From the cell containing the given text, extract its center point as [x, y] coordinate. 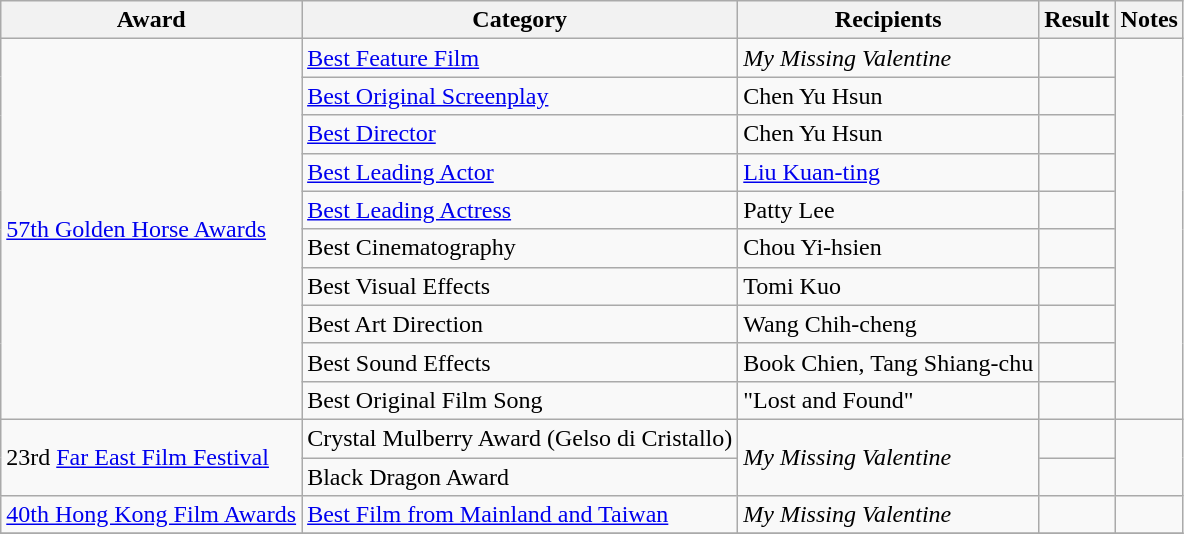
Black Dragon Award [520, 477]
Best Feature Film [520, 58]
Best Leading Actress [520, 210]
Best Sound Effects [520, 362]
Tomi Kuo [888, 286]
Best Leading Actor [520, 172]
Best Art Direction [520, 324]
Award [152, 20]
Wang Chih-cheng [888, 324]
Result [1077, 20]
Liu Kuan-ting [888, 172]
Recipients [888, 20]
Best Cinematography [520, 248]
"Lost and Found" [888, 400]
Best Director [520, 134]
Best Film from Mainland and Taiwan [520, 515]
Patty Lee [888, 210]
Chou Yi-hsien [888, 248]
40th Hong Kong Film Awards [152, 515]
Notes [1149, 20]
57th Golden Horse Awards [152, 230]
Best Visual Effects [520, 286]
Best Original Screenplay [520, 96]
23rd Far East Film Festival [152, 457]
Category [520, 20]
Book Chien, Tang Shiang-chu [888, 362]
Best Original Film Song [520, 400]
Crystal Mulberry Award (Gelso di Cristallo) [520, 438]
